Capture the cell that displays the provided text and extract its (X, Y) central coordinate. 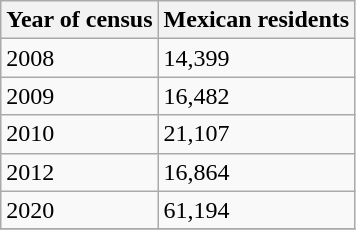
21,107 (256, 134)
2010 (80, 134)
2020 (80, 210)
61,194 (256, 210)
2009 (80, 96)
14,399 (256, 58)
2012 (80, 172)
Mexican residents (256, 20)
16,482 (256, 96)
Year of census (80, 20)
16,864 (256, 172)
2008 (80, 58)
